Return (x, y) of the center of cell containing provided text 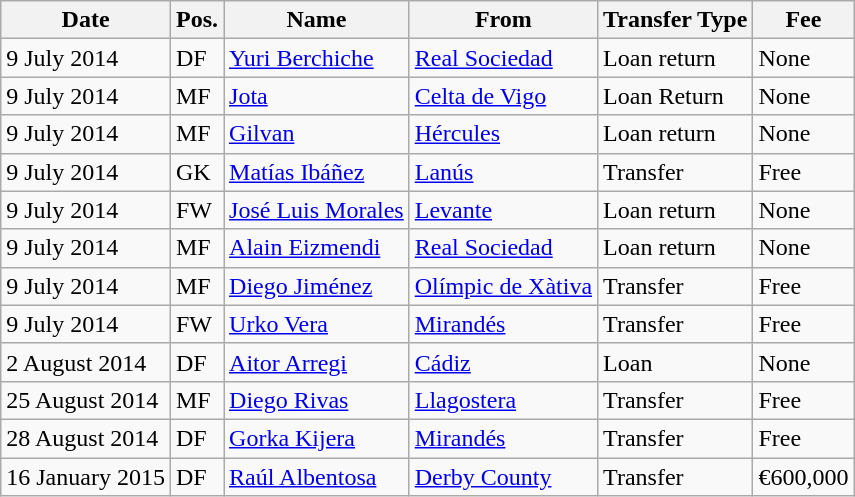
GK (196, 172)
28 August 2014 (86, 438)
Lanús (503, 172)
Gilvan (317, 134)
Matías Ibáñez (317, 172)
Cádiz (503, 362)
Date (86, 20)
Loan (676, 362)
Pos. (196, 20)
Llagostera (503, 400)
Fee (804, 20)
Transfer Type (676, 20)
Jota (317, 96)
Alain Eizmendi (317, 248)
Gorka Kijera (317, 438)
25 August 2014 (86, 400)
Olímpic de Xàtiva (503, 286)
Diego Rivas (317, 400)
Name (317, 20)
Loan Return (676, 96)
Derby County (503, 477)
Hércules (503, 134)
16 January 2015 (86, 477)
Celta de Vigo (503, 96)
Urko Vera (317, 324)
Levante (503, 210)
Yuri Berchiche (317, 58)
€600,000 (804, 477)
Aitor Arregi (317, 362)
José Luis Morales (317, 210)
From (503, 20)
2 August 2014 (86, 362)
Raúl Albentosa (317, 477)
Diego Jiménez (317, 286)
